Capture the cell that displays the provided text and extract its [x, y] central coordinate. 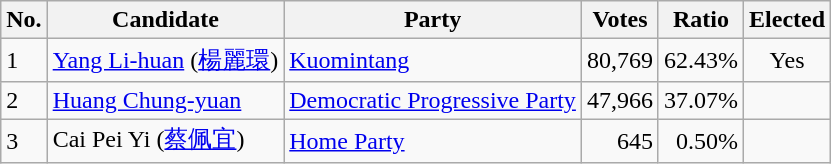
0.50% [700, 140]
2 [24, 100]
645 [620, 140]
No. [24, 20]
62.43% [700, 60]
Party [433, 20]
3 [24, 140]
80,769 [620, 60]
Yes [788, 60]
Candidate [166, 20]
Kuomintang [433, 60]
47,966 [620, 100]
Yang Li-huan (楊麗環) [166, 60]
1 [24, 60]
Elected [788, 20]
Ratio [700, 20]
Home Party [433, 140]
Huang Chung-yuan [166, 100]
Democratic Progressive Party [433, 100]
37.07% [700, 100]
Votes [620, 20]
Cai Pei Yi (蔡佩宜) [166, 140]
